Return the [X, Y] coordinate for the center point of the cell that contains the specified text.  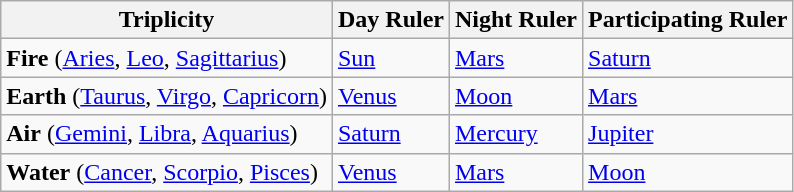
Day Ruler [390, 20]
Water (Cancer, Scorpio, Pisces) [167, 172]
Air (Gemini, Libra, Aquarius) [167, 134]
Earth (Taurus, Virgo, Capricorn) [167, 96]
Jupiter [688, 134]
Fire (Aries, Leo, Sagittarius) [167, 58]
Sun [390, 58]
Triplicity [167, 20]
Night Ruler [516, 20]
Participating Ruler [688, 20]
Mercury [516, 134]
